Pinpoint the cell where the given text exists, returning its (x, y) midpoint coordinate. 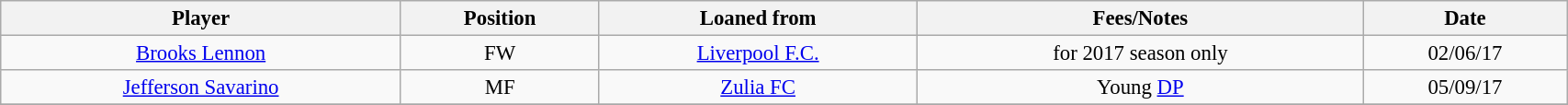
FW (500, 53)
Date (1464, 18)
Young DP (1141, 87)
Loaned from (759, 18)
MF (500, 87)
Jefferson Savarino (201, 87)
Player (201, 18)
Zulia FC (759, 87)
for 2017 season only (1141, 53)
05/09/17 (1464, 87)
Liverpool F.C. (759, 53)
Brooks Lennon (201, 53)
Position (500, 18)
02/06/17 (1464, 53)
Fees/Notes (1141, 18)
